Search for the cell housing the specified text and yield its [X, Y] center coordinate. 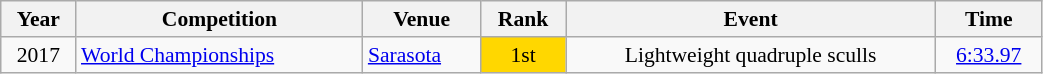
Competition [220, 19]
Lightweight quadruple sculls [751, 55]
Time [988, 19]
Venue [422, 19]
Event [751, 19]
World Championships [220, 55]
Sarasota [422, 55]
Year [38, 19]
1st [522, 55]
Rank [522, 19]
6:33.97 [988, 55]
2017 [38, 55]
